Return the (x, y) coordinate for the center point of the cell that contains the specified text.  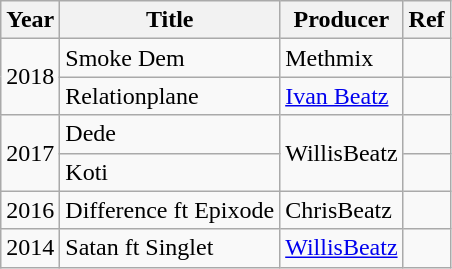
Dede (170, 134)
Smoke Dem (170, 58)
Relationplane (170, 96)
Satan ft Singlet (170, 248)
2014 (30, 248)
Title (170, 20)
2017 (30, 153)
Koti (170, 172)
Producer (342, 20)
Year (30, 20)
ChrisBeatz (342, 210)
2018 (30, 77)
Methmix (342, 58)
Difference ft Epixode (170, 210)
Ref (426, 20)
Ivan Beatz (342, 96)
2016 (30, 210)
